Return (x, y) of the center of cell containing provided text 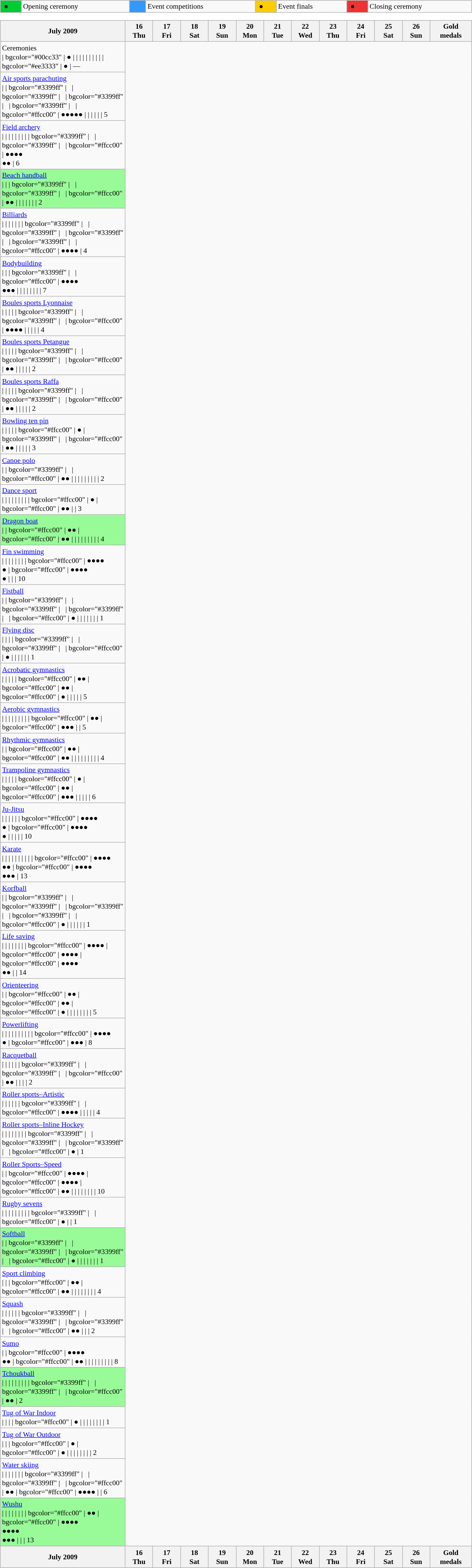
Billiards| | | | | | | bgcolor="#3399ff" | | bgcolor="#3399ff" | | bgcolor="#3399ff" | | bgcolor="#3399ff" | | bgcolor="#ffcc00" | ●●●● | 4 (63, 232)
Event competitions (201, 7)
Trampoline gymnastics| | | | | bgcolor="#ffcc00" | ● | bgcolor="#ffcc00" | ●● | bgcolor="#ffcc00" | ●●● | | | | | 6 (63, 783)
Powerlifting| | | | | | | | | | bgcolor="#ffcc00" | ●●●●● | bgcolor="#ffcc00" | ●●● | 8 (63, 1033)
Fistball| | bgcolor="#3399ff" | | bgcolor="#3399ff" | | bgcolor="#3399ff" | | bgcolor="#ffcc00" | ● | | | | | | | 1 (63, 604)
Canoe polo| | bgcolor="#3399ff" | | bgcolor="#ffcc00" | ●● | | | | | | | | | 2 (63, 469)
Softball| | bgcolor="#3399ff" | | bgcolor="#3399ff" | | bgcolor="#3399ff" | | bgcolor="#ffcc00" | ● | | | | | | | 1 (63, 1247)
Dance sport| | | | | | | | | bgcolor="#ffcc00" | ● | bgcolor="#ffcc00" | ●● | | 3 (63, 499)
Roller Sports–Speed| | bgcolor="#ffcc00" | ●●●● | bgcolor="#ffcc00" | ●●●● | bgcolor="#ffcc00" | ●● | | | | | | | | 10 (63, 1177)
Ju-Jitsu| | | | | | bgcolor="#ffcc00" | ●●●●● | bgcolor="#ffcc00" | ●●●●● | | | | | 10 (63, 823)
Roller sports–Artistic| | | | | | bgcolor="#3399ff" | | bgcolor="#ffcc00" | ●●●● | | | | | 4 (63, 1103)
Roller sports–Inline Hockey| | | | | | | | bgcolor="#3399ff" | | bgcolor="#3399ff" | | bgcolor="#3399ff" | | bgcolor="#ffcc00" | ● | 1 (63, 1138)
Dragon boat| | bgcolor="#ffcc00" | ●● | bgcolor="#ffcc00" | ●● | | | | | | | | | 4 (63, 530)
Wushu| | | | | | | | bgcolor="#ffcc00" | ●● | bgcolor="#ffcc00" | ●●●●●●●●●●● | | | 13 (63, 1522)
Fin swimming| | | | | | | | bgcolor="#ffcc00" | ●●●●● | bgcolor="#ffcc00" | ●●●●● | | | 10 (63, 565)
Orienteering| | bgcolor="#ffcc00" | ●● | bgcolor="#ffcc00" | ●● | bgcolor="#ffcc00" | ● | | | | | | | | 5 (63, 998)
Boules sports Lyonnaise| | | | | bgcolor="#3399ff" | | bgcolor="#3399ff" | | bgcolor="#ffcc00" | ●●●● | | | | | 4 (63, 316)
Beach handball| | | bgcolor="#3399ff" | | bgcolor="#3399ff" | | bgcolor="#ffcc00" | ●● | | | | | | | 2 (63, 189)
Bodybuilding| | | bgcolor="#3399ff" | | bgcolor="#ffcc00" | ●●●●●●● | | | | | | | | 7 (63, 276)
Ceremonies| bgcolor="#00cc33" | ● | | | | | | | | | | bgcolor="#ee3333" | ● | — (63, 57)
Squash| | | | | | bgcolor="#3399ff" | | bgcolor="#3399ff" | | bgcolor="#3399ff" | | bgcolor="#ffcc00" | ●● | | | 2 (63, 1317)
Karate| | | | | | | | | | bgcolor="#ffcc00" | ●●●●●● | bgcolor="#ffcc00" | ●●●●●●● | 13 (63, 862)
Life saving| | | | | | | | bgcolor="#ffcc00" | ●●●● | bgcolor="#ffcc00" | ●●●● | bgcolor="#ffcc00" | ●●●●●● | | 14 (63, 954)
Field archery| | | | | | | | | bgcolor="#3399ff" | | bgcolor="#3399ff" | | bgcolor="#ffcc00" | ●●●●●● | 6 (63, 145)
Tug of War Outdoor| | | bgcolor="#ffcc00" | ● | bgcolor="#ffcc00" | ● | | | | | | | | 2 (63, 1443)
Korfball| | bgcolor="#3399ff" | | bgcolor="#3399ff" | | bgcolor="#3399ff" | | bgcolor="#3399ff" | | bgcolor="#ffcc00" | ● | | | | | | 1 (63, 906)
Boules sports Petangue| | | | | bgcolor="#3399ff" | | bgcolor="#3399ff" | | bgcolor="#ffcc00" | ●● | | | | | 2 (63, 355)
Boules sports Raffa| | | | | bgcolor="#3399ff" | | bgcolor="#3399ff" | | bgcolor="#ffcc00" | ●● | | | | | 2 (63, 395)
Opening ceremony (75, 7)
Sumo| | bgcolor="#ffcc00" | ●●●●●● | bgcolor="#ffcc00" | ●● | | | | | | | | | 8 (63, 1352)
Flying disc| | | | bgcolor="#3399ff" | | bgcolor="#3399ff" | | bgcolor="#ffcc00" | ● | | | | | | 1 (63, 644)
Rhythmic gymnastics| | bgcolor="#ffcc00" | ●● | bgcolor="#ffcc00" | ●● | | | | | | | | | 4 (63, 748)
Tchoukball| | | | | | | | | bgcolor="#3399ff" | | bgcolor="#3399ff" | | bgcolor="#ffcc00" | ●● | 2 (63, 1387)
Acrobatic gymnastics| | | | | bgcolor="#ffcc00" | ●● | bgcolor="#ffcc00" | ●● | bgcolor="#ffcc00" | ● | | | | | 5 (63, 683)
Tug of War Indoor| | | | bgcolor="#ffcc00" | ● | | | | | | | | 1 (63, 1417)
Event finals (312, 7)
Racquetball| | | | | | bgcolor="#3399ff" | | bgcolor="#3399ff" | | bgcolor="#ffcc00" | ●● | | | | 2 (63, 1068)
Closing ceremony (420, 7)
Bowling ten pin| | | | | bgcolor="#ffcc00" | ● | bgcolor="#3399ff" | | bgcolor="#ffcc00" | ●● | | | | | 3 (63, 434)
Rugby sevens| | | | | | | | | bgcolor="#3399ff" | | bgcolor="#ffcc00" | ● | | 1 (63, 1212)
Aerobic gymnastics| | | | | | | | | bgcolor="#ffcc00" | ●● | bgcolor="#ffcc00" | ●●● | | 5 (63, 718)
Sport climbing| | | bgcolor="#ffcc00" | ●● | bgcolor="#ffcc00" | ●● | | | | | | | | 4 (63, 1282)
Water skiing| | | | | | | bgcolor="#3399ff" | | bgcolor="#3399ff" | | bgcolor="#ffcc00" | ●● | bgcolor="#ffcc00" | ●●●● | | 6 (63, 1478)
